Search for the cell housing the specified text and yield its [X, Y] center coordinate. 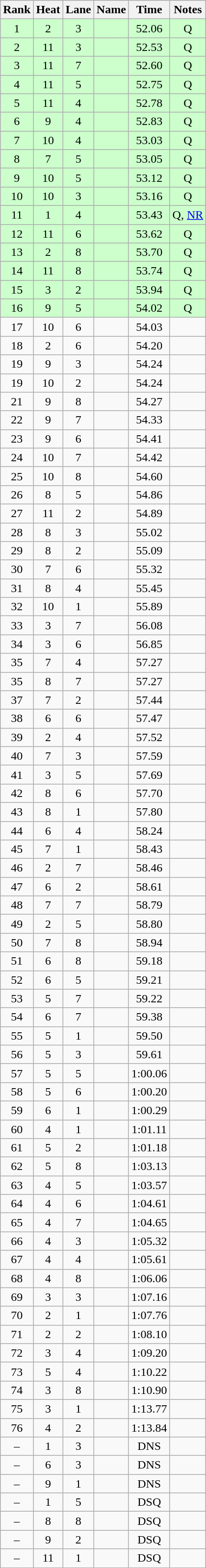
53.16 [149, 196]
57.70 [149, 793]
Notes [188, 10]
Q, NR [188, 215]
14 [17, 271]
51 [17, 961]
30 [17, 570]
55 [17, 1036]
Heat [48, 10]
Lane [78, 10]
70 [17, 1316]
16 [17, 308]
28 [17, 532]
56.85 [149, 644]
54.42 [149, 457]
58.43 [149, 849]
58.61 [149, 887]
52.75 [149, 84]
Time [149, 10]
56 [17, 1054]
32 [17, 607]
1:01.18 [149, 1148]
44 [17, 831]
76 [17, 1428]
57.69 [149, 774]
57.52 [149, 737]
63 [17, 1185]
22 [17, 420]
61 [17, 1148]
68 [17, 1278]
53.94 [149, 290]
74 [17, 1390]
50 [17, 943]
1:03.57 [149, 1185]
59.50 [149, 1036]
1:05.61 [149, 1260]
59.61 [149, 1054]
54.89 [149, 513]
57.80 [149, 812]
31 [17, 588]
23 [17, 439]
52.06 [149, 28]
1:00.06 [149, 1073]
1:01.11 [149, 1129]
52.60 [149, 66]
1:00.20 [149, 1092]
58.79 [149, 905]
59.21 [149, 980]
59 [17, 1110]
57.59 [149, 756]
1:08.10 [149, 1334]
53.43 [149, 215]
Name [111, 10]
56.08 [149, 625]
21 [17, 401]
64 [17, 1204]
46 [17, 868]
52.53 [149, 47]
62 [17, 1167]
26 [17, 495]
53.03 [149, 140]
52.78 [149, 103]
27 [17, 513]
67 [17, 1260]
40 [17, 756]
42 [17, 793]
54.27 [149, 401]
55.45 [149, 588]
55.89 [149, 607]
66 [17, 1241]
54.20 [149, 346]
15 [17, 290]
43 [17, 812]
53.62 [149, 234]
53.74 [149, 271]
54.86 [149, 495]
12 [17, 234]
41 [17, 774]
55.09 [149, 551]
55.32 [149, 570]
53.05 [149, 159]
29 [17, 551]
59.22 [149, 998]
1:09.20 [149, 1353]
1:13.84 [149, 1428]
1:03.13 [149, 1167]
1:10.22 [149, 1371]
60 [17, 1129]
13 [17, 252]
54.33 [149, 420]
1:07.16 [149, 1297]
52 [17, 980]
38 [17, 719]
58 [17, 1092]
58.24 [149, 831]
37 [17, 700]
1:13.77 [149, 1409]
65 [17, 1222]
71 [17, 1334]
48 [17, 905]
55.02 [149, 532]
1:04.61 [149, 1204]
58.80 [149, 924]
1:07.76 [149, 1316]
73 [17, 1371]
59.38 [149, 1017]
57.44 [149, 700]
58.94 [149, 943]
75 [17, 1409]
54 [17, 1017]
45 [17, 849]
54.41 [149, 439]
53 [17, 998]
53.12 [149, 177]
17 [17, 327]
53.70 [149, 252]
69 [17, 1297]
1:04.65 [149, 1222]
39 [17, 737]
54.02 [149, 308]
24 [17, 457]
58.46 [149, 868]
47 [17, 887]
Rank [17, 10]
54.60 [149, 476]
57.47 [149, 719]
33 [17, 625]
54.03 [149, 327]
1:05.32 [149, 1241]
1:00.29 [149, 1110]
49 [17, 924]
57 [17, 1073]
1:06.06 [149, 1278]
18 [17, 346]
34 [17, 644]
59.18 [149, 961]
1:10.90 [149, 1390]
72 [17, 1353]
25 [17, 476]
52.83 [149, 122]
